For the text-containing cell, return its midpoint in (X, Y) coordinate format. 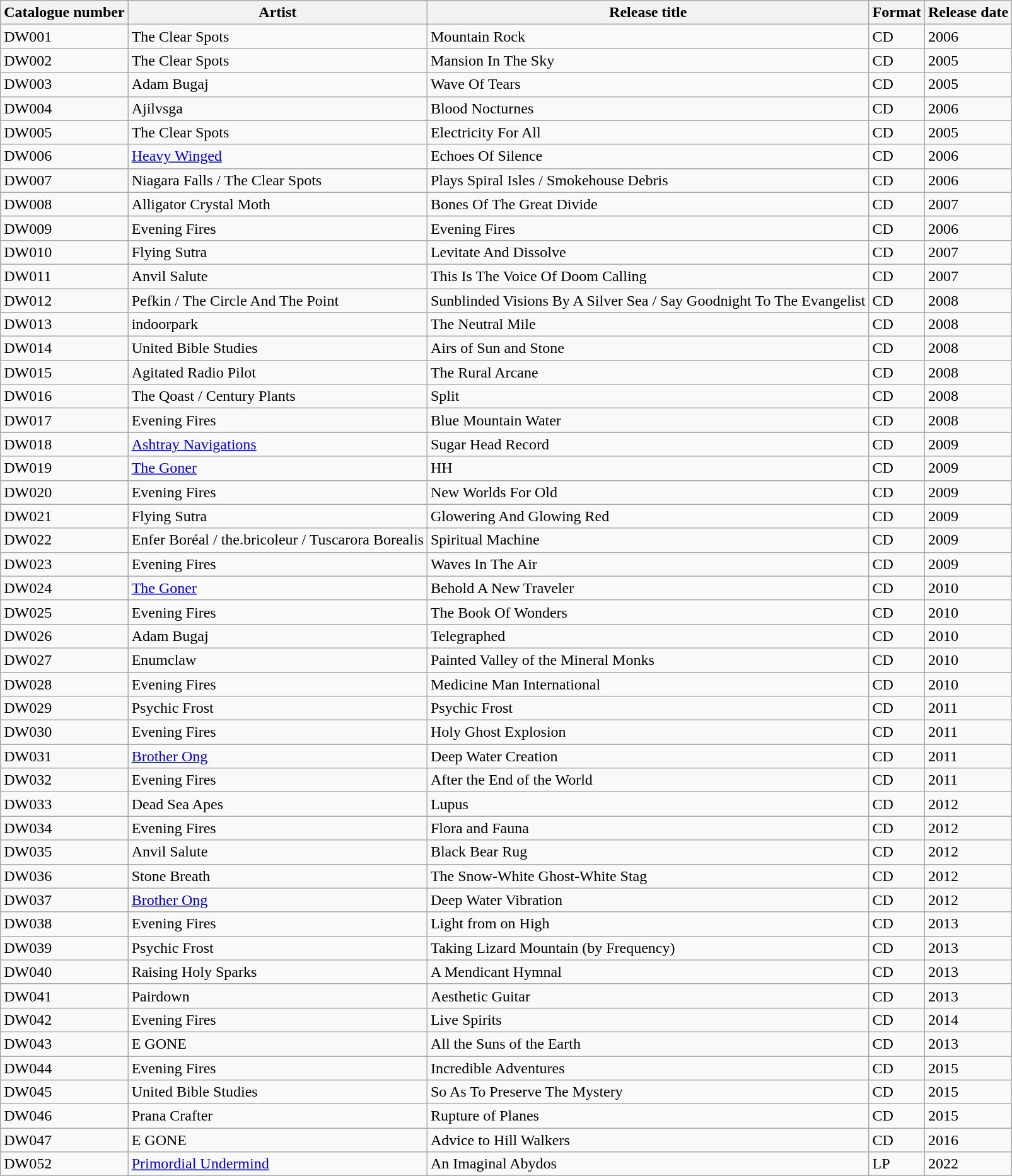
Raising Holy Sparks (277, 972)
Agitated Radio Pilot (277, 372)
DW008 (64, 204)
Live Spirits (648, 1020)
Flora and Fauna (648, 828)
The Qoast / Century Plants (277, 396)
Ajilvsga (277, 108)
A Mendicant Hymnal (648, 972)
Plays Spiral Isles / Smokehouse Debris (648, 180)
Primordial Undermind (277, 1164)
DW019 (64, 468)
DW026 (64, 636)
Enfer Boréal / the.bricoleur / Tuscarora Borealis (277, 540)
Split (648, 396)
So As To Preserve The Mystery (648, 1092)
DW018 (64, 444)
DW042 (64, 1020)
DW020 (64, 492)
DW006 (64, 156)
Advice to Hill Walkers (648, 1140)
Levitate And Dissolve (648, 252)
2016 (968, 1140)
DW031 (64, 756)
Stone Breath (277, 876)
All the Suns of the Earth (648, 1044)
The Snow-White Ghost-White Stag (648, 876)
Waves In The Air (648, 564)
Format (897, 13)
Wave Of Tears (648, 84)
DW012 (64, 301)
Black Bear Rug (648, 852)
Enumclaw (277, 660)
DW030 (64, 732)
DW003 (64, 84)
Light from on High (648, 924)
DW002 (64, 61)
Sunblinded Visions By A Silver Sea / Say Goodnight To The Evangelist (648, 301)
DW043 (64, 1044)
Ashtray Navigations (277, 444)
This Is The Voice Of Doom Calling (648, 276)
Mountain Rock (648, 37)
DW009 (64, 228)
DW028 (64, 684)
After the End of the World (648, 780)
DW007 (64, 180)
Alligator Crystal Moth (277, 204)
Painted Valley of the Mineral Monks (648, 660)
Artist (277, 13)
DW036 (64, 876)
Holy Ghost Explosion (648, 732)
Pairdown (277, 996)
Aesthetic Guitar (648, 996)
DW052 (64, 1164)
DW044 (64, 1068)
Taking Lizard Mountain (by Frequency) (648, 948)
DW023 (64, 564)
DW016 (64, 396)
Electricity For All (648, 132)
Echoes Of Silence (648, 156)
Dead Sea Apes (277, 804)
Blue Mountain Water (648, 420)
Deep Water Creation (648, 756)
Heavy Winged (277, 156)
DW037 (64, 900)
Behold A New Traveler (648, 588)
DW024 (64, 588)
An Imaginal Abydos (648, 1164)
DW005 (64, 132)
2014 (968, 1020)
Medicine Man International (648, 684)
DW017 (64, 420)
Incredible Adventures (648, 1068)
Spiritual Machine (648, 540)
DW045 (64, 1092)
Pefkin / The Circle And The Point (277, 301)
Mansion In The Sky (648, 61)
Niagara Falls / The Clear Spots (277, 180)
Bones Of The Great Divide (648, 204)
DW001 (64, 37)
Blood Nocturnes (648, 108)
2022 (968, 1164)
HH (648, 468)
Release title (648, 13)
DW004 (64, 108)
DW027 (64, 660)
DW021 (64, 516)
Airs of Sun and Stone (648, 349)
DW047 (64, 1140)
DW029 (64, 708)
Telegraphed (648, 636)
DW035 (64, 852)
LP (897, 1164)
Release date (968, 13)
DW034 (64, 828)
DW033 (64, 804)
DW039 (64, 948)
Sugar Head Record (648, 444)
Lupus (648, 804)
Glowering And Glowing Red (648, 516)
DW032 (64, 780)
The Rural Arcane (648, 372)
DW046 (64, 1116)
Rupture of Planes (648, 1116)
DW040 (64, 972)
DW038 (64, 924)
DW041 (64, 996)
Prana Crafter (277, 1116)
The Book Of Wonders (648, 612)
New Worlds For Old (648, 492)
DW011 (64, 276)
The Neutral Mile (648, 325)
Catalogue number (64, 13)
Deep Water Vibration (648, 900)
indoorpark (277, 325)
DW010 (64, 252)
DW025 (64, 612)
DW022 (64, 540)
DW013 (64, 325)
DW014 (64, 349)
DW015 (64, 372)
